Find where the given text appears and provide that cell's center as (x, y) coordinate. 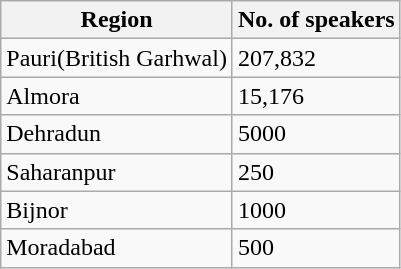
207,832 (316, 58)
Dehradun (117, 134)
Pauri(British Garhwal) (117, 58)
1000 (316, 210)
Bijnor (117, 210)
5000 (316, 134)
Almora (117, 96)
No. of speakers (316, 20)
Region (117, 20)
500 (316, 248)
250 (316, 172)
Saharanpur (117, 172)
15,176 (316, 96)
Moradabad (117, 248)
